Return [x, y] of the center of cell containing provided text 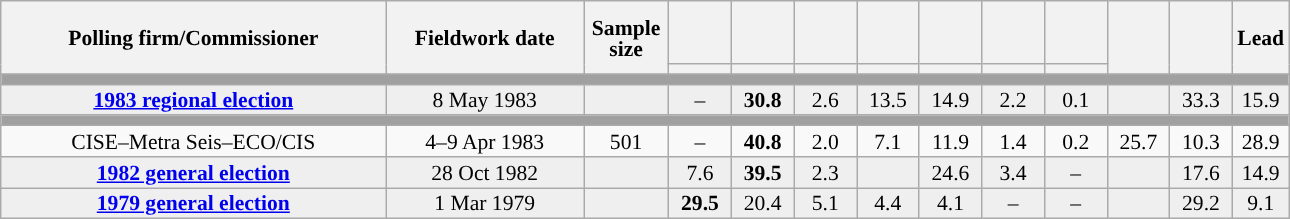
33.3 [1202, 100]
1982 general election [194, 172]
4.1 [950, 204]
40.8 [762, 142]
2.6 [826, 100]
3.4 [1014, 172]
4.4 [888, 204]
Sample size [626, 38]
Lead [1260, 38]
17.6 [1202, 172]
1 Mar 1979 [485, 204]
1.4 [1014, 142]
28.9 [1260, 142]
4–9 Apr 1983 [485, 142]
1979 general election [194, 204]
20.4 [762, 204]
0.2 [1076, 142]
9.1 [1260, 204]
0.1 [1076, 100]
2.0 [826, 142]
CISE–Metra Seis–ECO/CIS [194, 142]
24.6 [950, 172]
29.5 [700, 204]
8 May 1983 [485, 100]
1983 regional election [194, 100]
Polling firm/Commissioner [194, 38]
2.2 [1014, 100]
29.2 [1202, 204]
2.3 [826, 172]
501 [626, 142]
5.1 [826, 204]
15.9 [1260, 100]
30.8 [762, 100]
39.5 [762, 172]
25.7 [1138, 142]
10.3 [1202, 142]
Fieldwork date [485, 38]
7.6 [700, 172]
11.9 [950, 142]
13.5 [888, 100]
7.1 [888, 142]
28 Oct 1982 [485, 172]
